Determine the [X, Y] coordinate at the center of the cell enclosing the given text.  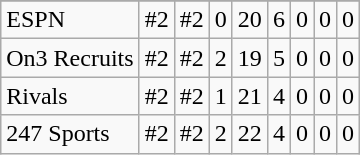
21 [250, 96]
1 [220, 96]
247 Sports [70, 134]
20 [250, 20]
Rivals [70, 96]
19 [250, 58]
On3 Recruits [70, 58]
ESPN [70, 20]
6 [278, 20]
22 [250, 134]
5 [278, 58]
